From the cell containing the given text, extract its center point as (X, Y) coordinate. 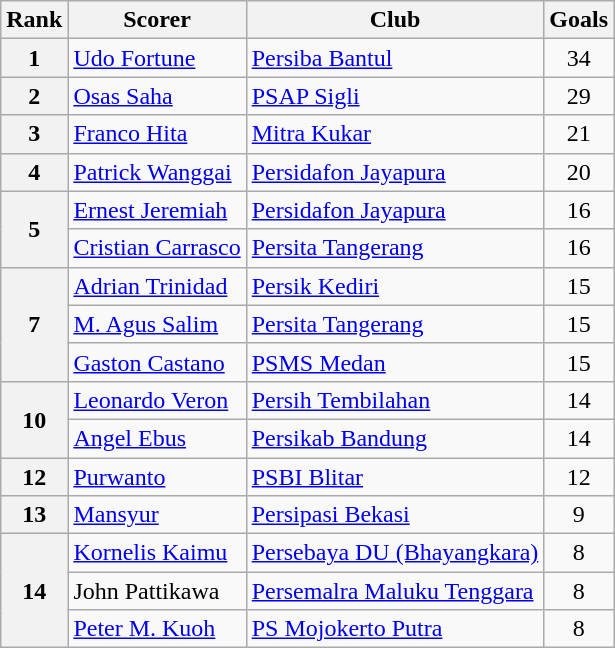
5 (34, 229)
Club (395, 20)
PS Mojokerto Putra (395, 629)
Persiba Bantul (395, 58)
Purwanto (157, 477)
2 (34, 96)
13 (34, 515)
Persikab Bandung (395, 438)
Rank (34, 20)
Persipasi Bekasi (395, 515)
20 (579, 172)
7 (34, 324)
Cristian Carrasco (157, 248)
PSBI Blitar (395, 477)
Osas Saha (157, 96)
Gaston Castano (157, 362)
3 (34, 134)
Persih Tembilahan (395, 400)
21 (579, 134)
Mitra Kukar (395, 134)
29 (579, 96)
Scorer (157, 20)
Peter M. Kuoh (157, 629)
Udo Fortune (157, 58)
Persik Kediri (395, 286)
Angel Ebus (157, 438)
1 (34, 58)
10 (34, 419)
Adrian Trinidad (157, 286)
M. Agus Salim (157, 324)
Leonardo Veron (157, 400)
Goals (579, 20)
PSMS Medan (395, 362)
Mansyur (157, 515)
PSAP Sigli (395, 96)
Ernest Jeremiah (157, 210)
34 (579, 58)
4 (34, 172)
Patrick Wanggai (157, 172)
Persemalra Maluku Tenggara (395, 591)
Kornelis Kaimu (157, 553)
9 (579, 515)
Persebaya DU (Bhayangkara) (395, 553)
John Pattikawa (157, 591)
Franco Hita (157, 134)
